Find where the given text appears and provide that cell's center as (X, Y) coordinate. 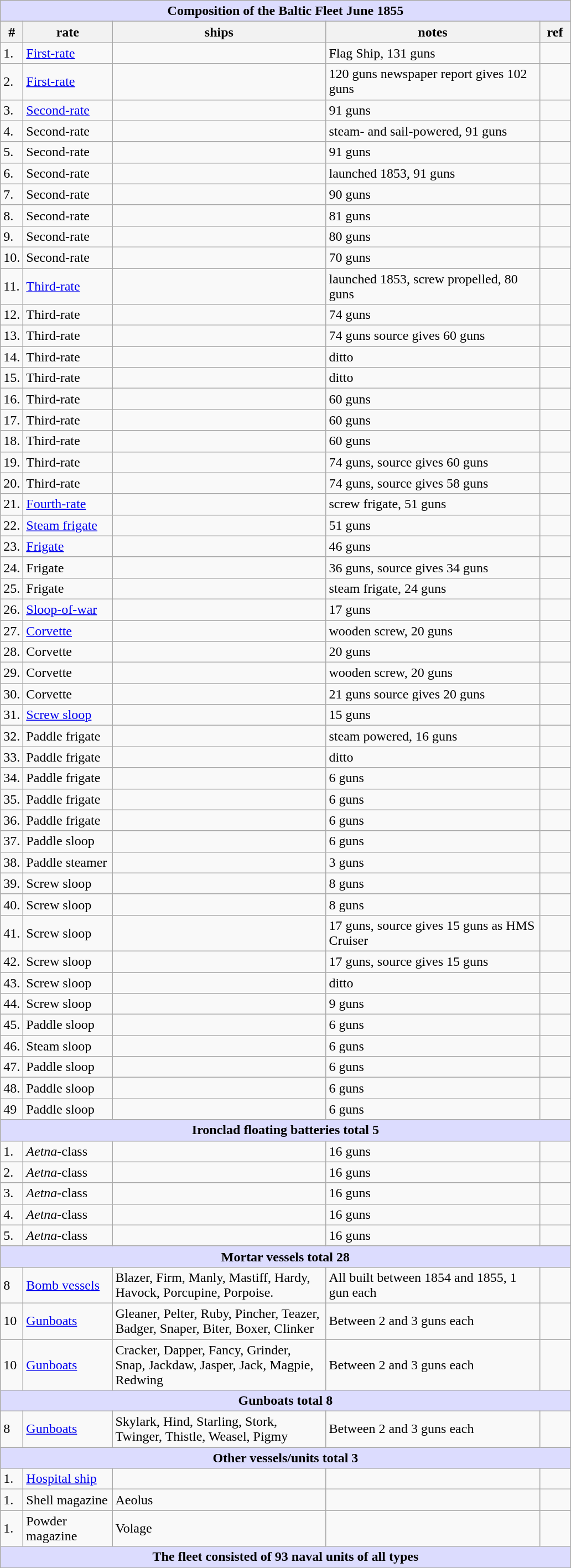
7. (12, 194)
16. (12, 399)
39. (12, 883)
35. (12, 799)
20. (12, 483)
3 guns (433, 862)
46 guns (433, 546)
8. (12, 215)
Powder magazine (68, 1529)
51 guns (433, 525)
25. (12, 588)
Skylark, Hind, Starling, Stork, Twinger, Thistle, Weasel, Pigmy (219, 1429)
74 guns (433, 315)
74 guns, source gives 58 guns (433, 483)
47. (12, 1067)
19. (12, 462)
Hospital ship (68, 1479)
12. (12, 315)
Sloop-of-war (68, 609)
14. (12, 357)
49 (12, 1109)
9. (12, 236)
# (12, 32)
10. (12, 257)
The fleet consisted of 93 naval units of all types (285, 1557)
20 guns (433, 652)
41. (12, 933)
Steam frigate (68, 525)
Composition of the Baltic Fleet June 1855 (285, 11)
Fourth-rate (68, 504)
All built between 1854 and 1855, 1 gun each (433, 1285)
30. (12, 694)
36. (12, 820)
90 guns (433, 194)
Gleaner, Pelter, Ruby, Pincher, Teazer, Badger, Snaper, Biter, Boxer, Clinker (219, 1321)
notes (433, 32)
Volage (219, 1529)
23. (12, 546)
70 guns (433, 257)
Other vessels/units total 3 (285, 1458)
44. (12, 1004)
Ironclad floating batteries total 5 (285, 1130)
Bomb vessels (68, 1285)
15 guns (433, 715)
13. (12, 336)
33. (12, 757)
ref (555, 32)
steam frigate, 24 guns (433, 588)
38. (12, 862)
ships (219, 32)
Aeolus (219, 1500)
120 guns newspaper report gives 102 guns (433, 82)
screw frigate, 51 guns (433, 504)
37. (12, 841)
Cracker, Dapper, Fancy, Grinder, Snap, Jackdaw, Jasper, Jack, Magpie, Redwing (219, 1365)
74 guns, source gives 60 guns (433, 462)
17 guns, source gives 15 guns (433, 961)
36 guns, source gives 34 guns (433, 567)
74 guns source gives 60 guns (433, 336)
15. (12, 378)
17. (12, 420)
21. (12, 504)
24. (12, 567)
launched 1853, screw propelled, 80 guns (433, 286)
Shell magazine (68, 1500)
48. (12, 1088)
29. (12, 673)
21 guns source gives 20 guns (433, 694)
6. (12, 173)
Steam sloop (68, 1046)
Blazer, Firm, Manly, Mastiff, Hardy, Havock, Porcupine, Porpoise. (219, 1285)
27. (12, 630)
42. (12, 961)
80 guns (433, 236)
rate (68, 32)
9 guns (433, 1004)
34. (12, 778)
18. (12, 441)
17 guns (433, 609)
steam powered, 16 guns (433, 736)
Gunboats total 8 (285, 1401)
22. (12, 525)
26. (12, 609)
43. (12, 982)
Flag Ship, 131 guns (433, 53)
Mortar vessels total 28 (285, 1256)
Paddle steamer (68, 862)
45. (12, 1025)
launched 1853, 91 guns (433, 173)
32. (12, 736)
17 guns, source gives 15 guns as HMS Cruiser (433, 933)
steam- and sail-powered, 91 guns (433, 131)
46. (12, 1046)
81 guns (433, 215)
40. (12, 904)
31. (12, 715)
28. (12, 652)
11. (12, 286)
